Extract the (X, Y) coordinate from the center of the cell holding the provided text.  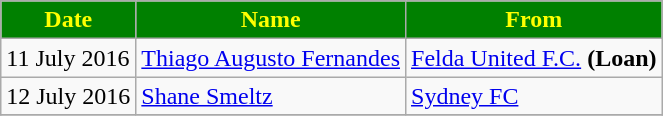
12 July 2016 (68, 96)
Shane Smeltz (271, 96)
Felda United F.C. (Loan) (534, 58)
11 July 2016 (68, 58)
Thiago Augusto Fernandes (271, 58)
Sydney FC (534, 96)
From (534, 20)
Name (271, 20)
Date (68, 20)
